Return the [x, y] coordinate for the center point of the cell that contains the specified text.  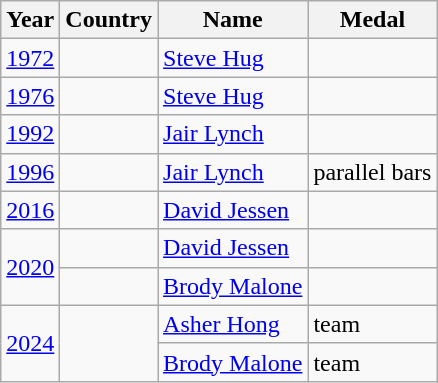
Country [109, 20]
1992 [30, 134]
2020 [30, 267]
Medal [372, 20]
Year [30, 20]
parallel bars [372, 172]
1996 [30, 172]
Name [233, 20]
1972 [30, 58]
Asher Hong [233, 324]
2024 [30, 343]
1976 [30, 96]
2016 [30, 210]
